Capture the cell that displays the provided text and extract its (x, y) central coordinate. 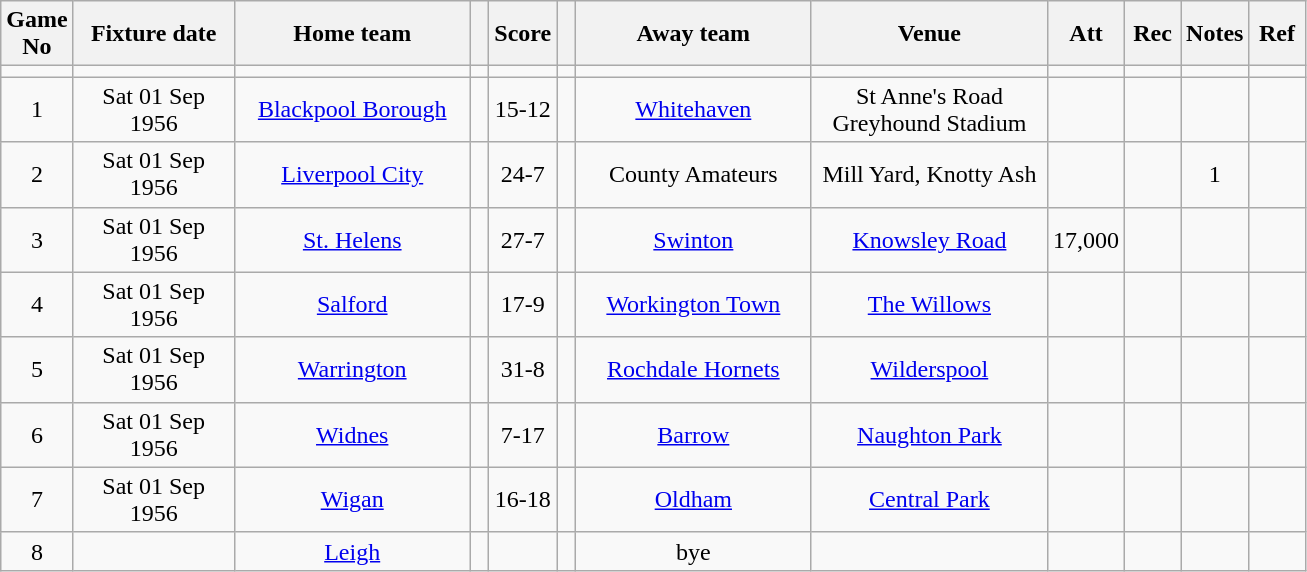
St Anne's Road Greyhound Stadium (929, 110)
Mill Yard, Knotty Ash (929, 174)
Game No (37, 34)
Fixture date (154, 34)
Wilderspool (929, 370)
Score (523, 34)
Rec (1153, 34)
15-12 (523, 110)
Notes (1215, 34)
4 (37, 304)
bye (693, 551)
Away team (693, 34)
5 (37, 370)
County Amateurs (693, 174)
Barrow (693, 434)
Widnes (352, 434)
17,000 (1086, 240)
Leigh (352, 551)
Home team (352, 34)
7 (37, 500)
Ref (1277, 34)
27-7 (523, 240)
2 (37, 174)
17-9 (523, 304)
24-7 (523, 174)
Swinton (693, 240)
Naughton Park (929, 434)
8 (37, 551)
Knowsley Road (929, 240)
3 (37, 240)
Rochdale Hornets (693, 370)
Warrington (352, 370)
Wigan (352, 500)
Workington Town (693, 304)
Att (1086, 34)
6 (37, 434)
St. Helens (352, 240)
Central Park (929, 500)
Oldham (693, 500)
Whitehaven (693, 110)
Venue (929, 34)
Blackpool Borough (352, 110)
7-17 (523, 434)
31-8 (523, 370)
Salford (352, 304)
The Willows (929, 304)
Liverpool City (352, 174)
16-18 (523, 500)
